Search for the cell housing the specified text and yield its [X, Y] center coordinate. 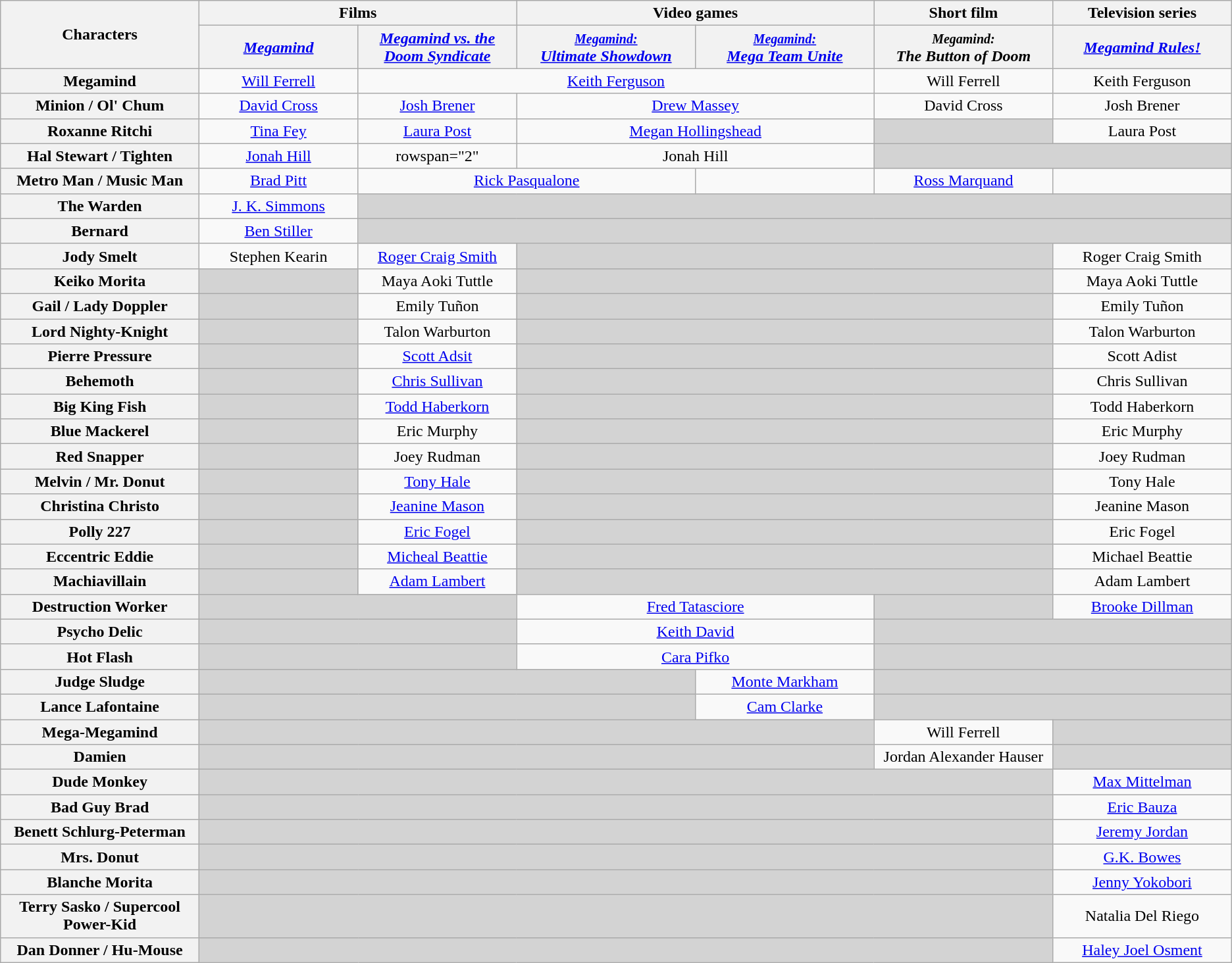
Blue Mackerel [100, 432]
Eric Bauza [1142, 807]
Scott Adist [1142, 357]
Films [358, 13]
The Warden [100, 206]
Behemoth [100, 382]
Roxanne Ritchi [100, 131]
Jenny Yokobori [1142, 882]
Red Snapper [100, 457]
G.K. Bowes [1142, 857]
Megamind vs. the Doom Syndicate [437, 47]
Blanche Morita [100, 882]
Lance Lafontaine [100, 706]
J. K. Simmons [278, 206]
Michael Beattie [1142, 556]
Brad Pitt [278, 181]
Dude Monkey [100, 782]
Brooke Dillman [1142, 606]
Megan Hollingshead [695, 131]
Bernard [100, 231]
Megamind:Mega Team Unite [785, 47]
Lord Nighty-Knight [100, 331]
Haley Joel Osment [1142, 950]
Polly 227 [100, 531]
Scott Adsit [437, 357]
Rick Pasqualone [526, 181]
Jody Smelt [100, 256]
Hal Stewart / Tighten [100, 156]
Video games [695, 13]
Damien [100, 757]
Mega-Megamind [100, 732]
Stephen Kearin [278, 256]
Television series [1142, 13]
Melvin / Mr. Donut [100, 481]
Gail / Lady Doppler [100, 306]
Destruction Worker [100, 606]
Keiko Morita [100, 281]
Dan Donner / Hu-Mouse [100, 950]
Characters [100, 34]
Big King Fish [100, 407]
Metro Man / Music Man [100, 181]
Christina Christo [100, 506]
Megamind:The Button of Doom [963, 47]
rowspan="2" [437, 156]
Mrs. Donut [100, 857]
Max Mittelman [1142, 782]
Terry Sasko / Supercool Power-Kid [100, 916]
Eccentric Eddie [100, 556]
Judge Sludge [100, 681]
Jeremy Jordan [1142, 832]
Micheal Beattie [437, 556]
Cam Clarke [785, 706]
Jordan Alexander Hauser [963, 757]
Ross Marquand [963, 181]
Keith David [695, 631]
Bad Guy Brad [100, 807]
Megamind:Ultimate Showdown [606, 47]
Minion / Ol' Chum [100, 106]
Benett Schlurg-Peterman [100, 832]
Short film [963, 13]
Tina Fey [278, 131]
Fred Tatasciore [695, 606]
Psycho Delic [100, 631]
Drew Massey [695, 106]
Machiavillain [100, 581]
Megamind Rules! [1142, 47]
Hot Flash [100, 656]
Ben Stiller [278, 231]
Cara Pifko [695, 656]
Monte Markham [785, 681]
Natalia Del Riego [1142, 916]
Pierre Pressure [100, 357]
